Output the (x, y) coordinate of the center of the cell containing the given text.  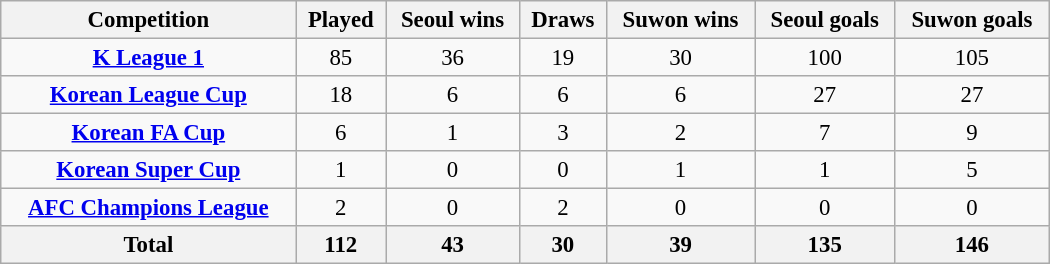
43 (453, 245)
Korean League Cup (148, 95)
9 (972, 133)
146 (972, 245)
K League 1 (148, 58)
Suwon goals (972, 20)
Korean FA Cup (148, 133)
Draws (562, 20)
Seoul goals (825, 20)
112 (341, 245)
Total (148, 245)
18 (341, 95)
105 (972, 58)
AFC Champions League (148, 208)
Korean Super Cup (148, 170)
3 (562, 133)
135 (825, 245)
36 (453, 58)
Suwon wins (680, 20)
19 (562, 58)
100 (825, 58)
7 (825, 133)
Competition (148, 20)
Seoul wins (453, 20)
Played (341, 20)
5 (972, 170)
39 (680, 245)
85 (341, 58)
